For the text-containing cell, return its midpoint in (X, Y) coordinate format. 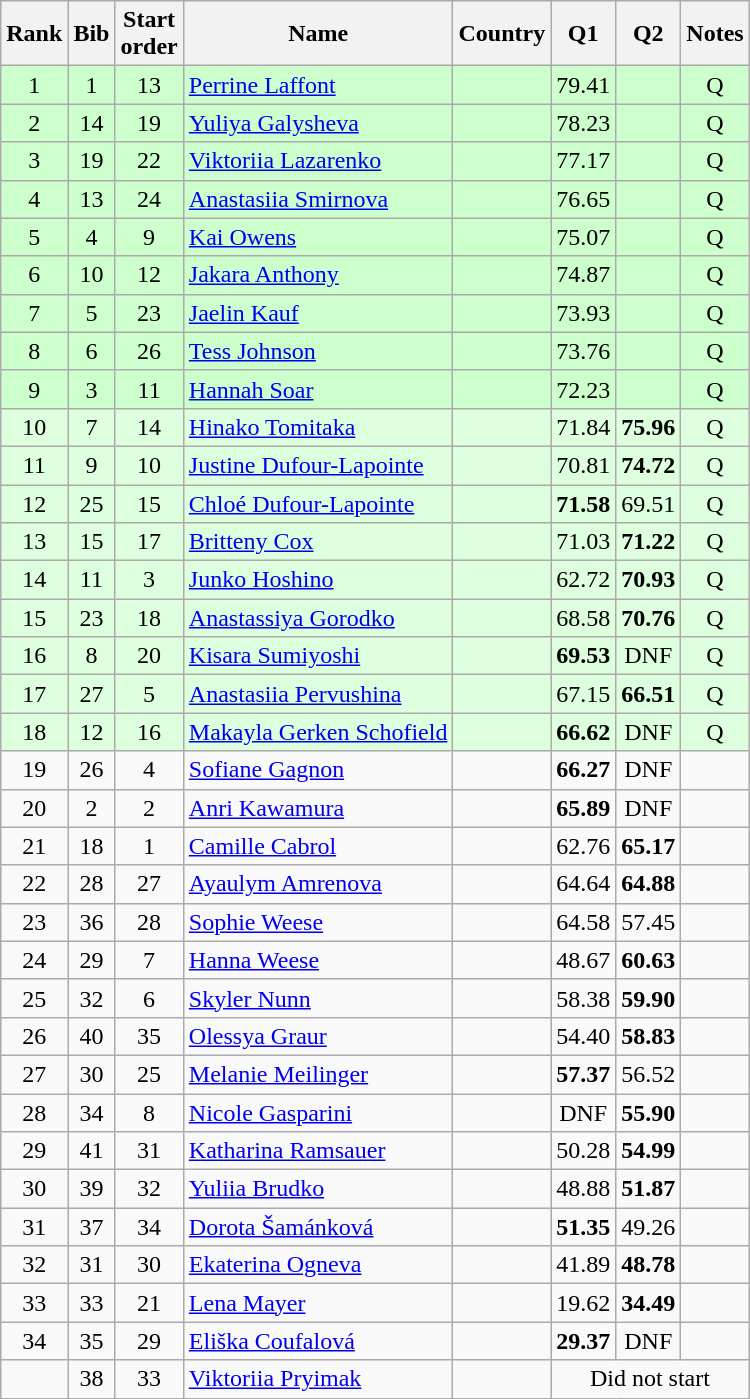
Anastasiia Smirnova (318, 199)
65.17 (648, 846)
40 (92, 1036)
67.15 (584, 694)
57.37 (584, 1074)
Startorder (149, 34)
Ayaulym Amrenova (318, 884)
Dorota Šamánková (318, 1227)
66.62 (584, 732)
39 (92, 1189)
70.93 (648, 580)
56.52 (648, 1074)
64.64 (584, 884)
Sophie Weese (318, 922)
Bib (92, 34)
Justine Dufour-Lapointe (318, 465)
Lena Mayer (318, 1303)
Q2 (648, 34)
Rank (34, 34)
51.35 (584, 1227)
51.87 (648, 1189)
62.76 (584, 846)
60.63 (648, 960)
Notes (715, 34)
75.07 (584, 237)
Ekaterina Ogneva (318, 1265)
71.03 (584, 542)
49.26 (648, 1227)
70.81 (584, 465)
Chloé Dufour-Lapointe (318, 503)
79.41 (584, 85)
36 (92, 922)
Country (502, 34)
Jaelin Kauf (318, 313)
58.83 (648, 1036)
19.62 (584, 1303)
Katharina Ramsauer (318, 1151)
54.40 (584, 1036)
66.27 (584, 770)
Tess Johnson (318, 351)
Melanie Meilinger (318, 1074)
Q1 (584, 34)
Junko Hoshino (318, 580)
54.99 (648, 1151)
34.49 (648, 1303)
65.89 (584, 808)
70.76 (648, 618)
41.89 (584, 1265)
71.22 (648, 542)
Anri Kawamura (318, 808)
Perrine Laffont (318, 85)
68.58 (584, 618)
62.72 (584, 580)
55.90 (648, 1113)
Did not start (650, 1379)
Eliška Coufalová (318, 1341)
78.23 (584, 123)
Olessya Graur (318, 1036)
74.87 (584, 275)
73.76 (584, 351)
Britteny Cox (318, 542)
Kai Owens (318, 237)
48.78 (648, 1265)
Yuliya Galysheva (318, 123)
Camille Cabrol (318, 846)
Nicole Gasparini (318, 1113)
77.17 (584, 161)
66.51 (648, 694)
Anastasiia Pervushina (318, 694)
Kisara Sumiyoshi (318, 656)
75.96 (648, 427)
Hannah Soar (318, 389)
48.67 (584, 960)
76.65 (584, 199)
Makayla Gerken Schofield (318, 732)
71.84 (584, 427)
41 (92, 1151)
Viktoriia Lazarenko (318, 161)
Hinako Tomitaka (318, 427)
38 (92, 1379)
Hanna Weese (318, 960)
69.51 (648, 503)
Skyler Nunn (318, 998)
72.23 (584, 389)
29.37 (584, 1341)
Viktoriia Pryimak (318, 1379)
64.88 (648, 884)
Yuliia Brudko (318, 1189)
59.90 (648, 998)
64.58 (584, 922)
Jakara Anthony (318, 275)
48.88 (584, 1189)
50.28 (584, 1151)
69.53 (584, 656)
71.58 (584, 503)
37 (92, 1227)
73.93 (584, 313)
Anastassiya Gorodko (318, 618)
Sofiane Gagnon (318, 770)
57.45 (648, 922)
58.38 (584, 998)
74.72 (648, 465)
Name (318, 34)
